Return the (x, y) coordinate for the center point of the cell that contains the specified text.  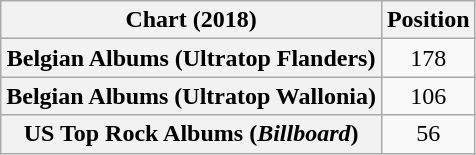
Chart (2018) (192, 20)
56 (428, 134)
US Top Rock Albums (Billboard) (192, 134)
106 (428, 96)
Position (428, 20)
Belgian Albums (Ultratop Flanders) (192, 58)
Belgian Albums (Ultratop Wallonia) (192, 96)
178 (428, 58)
